Return [x, y] of the center of cell containing provided text 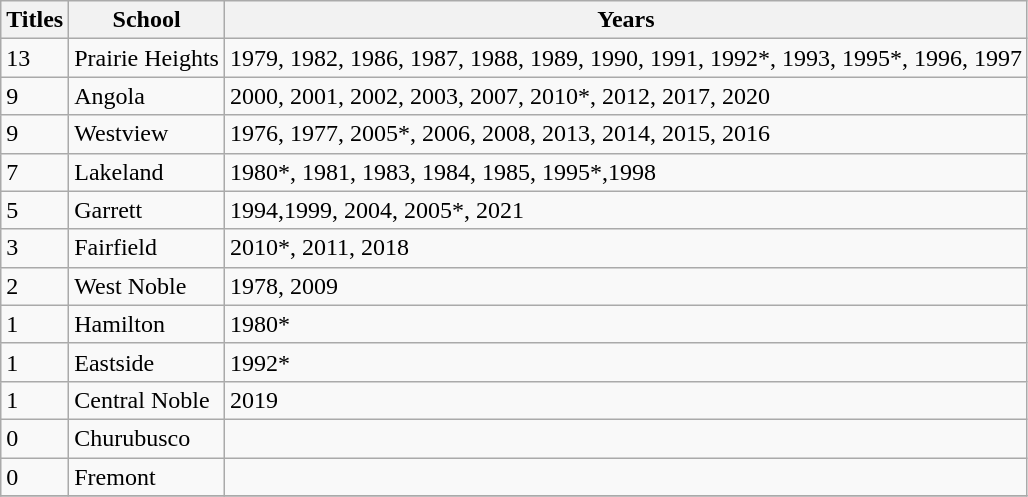
1980* [626, 324]
13 [35, 58]
1992* [626, 362]
7 [35, 172]
School [147, 20]
1976, 1977, 2005*, 2006, 2008, 2013, 2014, 2015, 2016 [626, 134]
Prairie Heights [147, 58]
1979, 1982, 1986, 1987, 1988, 1989, 1990, 1991, 1992*, 1993, 1995*, 1996, 1997 [626, 58]
Fairfield [147, 248]
Titles [35, 20]
2010*, 2011, 2018 [626, 248]
Angola [147, 96]
2 [35, 286]
2019 [626, 400]
Lakeland [147, 172]
3 [35, 248]
1994,1999, 2004, 2005*, 2021 [626, 210]
Central Noble [147, 400]
Garrett [147, 210]
5 [35, 210]
Years [626, 20]
Hamilton [147, 324]
Westview [147, 134]
Eastside [147, 362]
Fremont [147, 477]
West Noble [147, 286]
1978, 2009 [626, 286]
1980*, 1981, 1983, 1984, 1985, 1995*,1998 [626, 172]
Churubusco [147, 438]
2000, 2001, 2002, 2003, 2007, 2010*, 2012, 2017, 2020 [626, 96]
